From the cell containing the given text, extract its center point as (X, Y) coordinate. 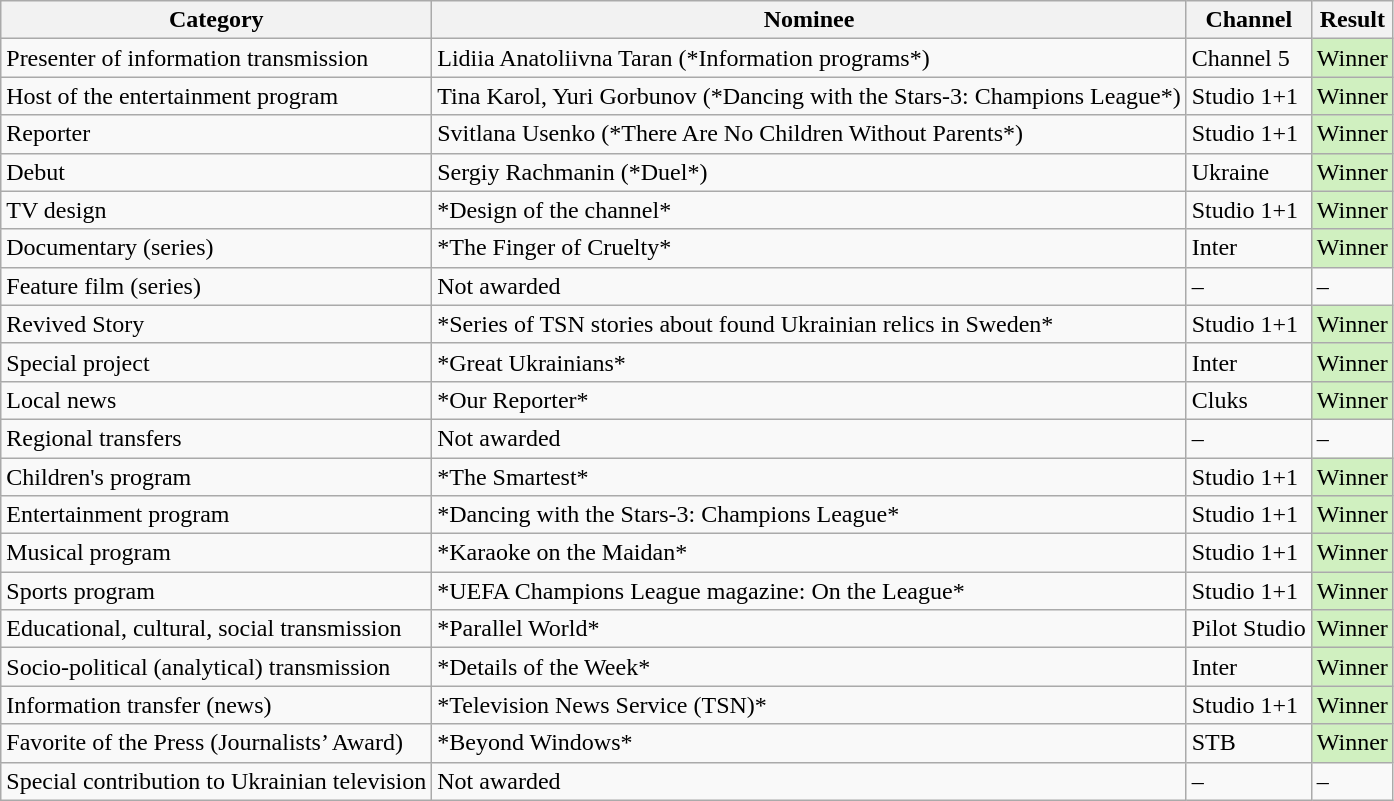
Socio-political (analytical) transmission (216, 667)
*Parallel World* (809, 629)
Tina Karol, Yuri Gorbunov (*Dancing with the Stars-3: Champions League*) (809, 96)
Category (216, 20)
Pilot Studio (1248, 629)
Feature film (series) (216, 286)
Host of the entertainment program (216, 96)
Channel (1248, 20)
Revived Story (216, 324)
*The Smartest* (809, 477)
Nominee (809, 20)
Children's program (216, 477)
Regional transfers (216, 438)
Sports program (216, 591)
Local news (216, 400)
Svitlana Usenko (*There Are No Children Without Parents*) (809, 134)
Information transfer (news) (216, 705)
Presenter of information transmission (216, 58)
*Design of the channel* (809, 210)
*Television News Service (TSN)* (809, 705)
Musical program (216, 553)
Cluks (1248, 400)
Channel 5 (1248, 58)
Favorite of the Press (Journalists’ Award) (216, 743)
Result (1352, 20)
Entertainment program (216, 515)
*Details of the Week* (809, 667)
*UEFA Champions League magazine: On the League* (809, 591)
Documentary (series) (216, 248)
Ukraine (1248, 172)
Educational, cultural, social transmission (216, 629)
TV design (216, 210)
STB (1248, 743)
*Series of TSN stories about found Ukrainian relics in Sweden* (809, 324)
*Dancing with the Stars-3: Champions League* (809, 515)
*Beyond Windows* (809, 743)
*The Finger of Cruelty* (809, 248)
Debut (216, 172)
Sergiy Rachmanin (*Duel*) (809, 172)
Reporter (216, 134)
Special project (216, 362)
Special contribution to Ukrainian television (216, 781)
*Our Reporter* (809, 400)
Lidiia Anatoliivna Taran (*Information programs*) (809, 58)
*Great Ukrainians* (809, 362)
*Karaoke on the Maidan* (809, 553)
